Return the (X, Y) coordinate for the center point of the cell that contains the specified text.  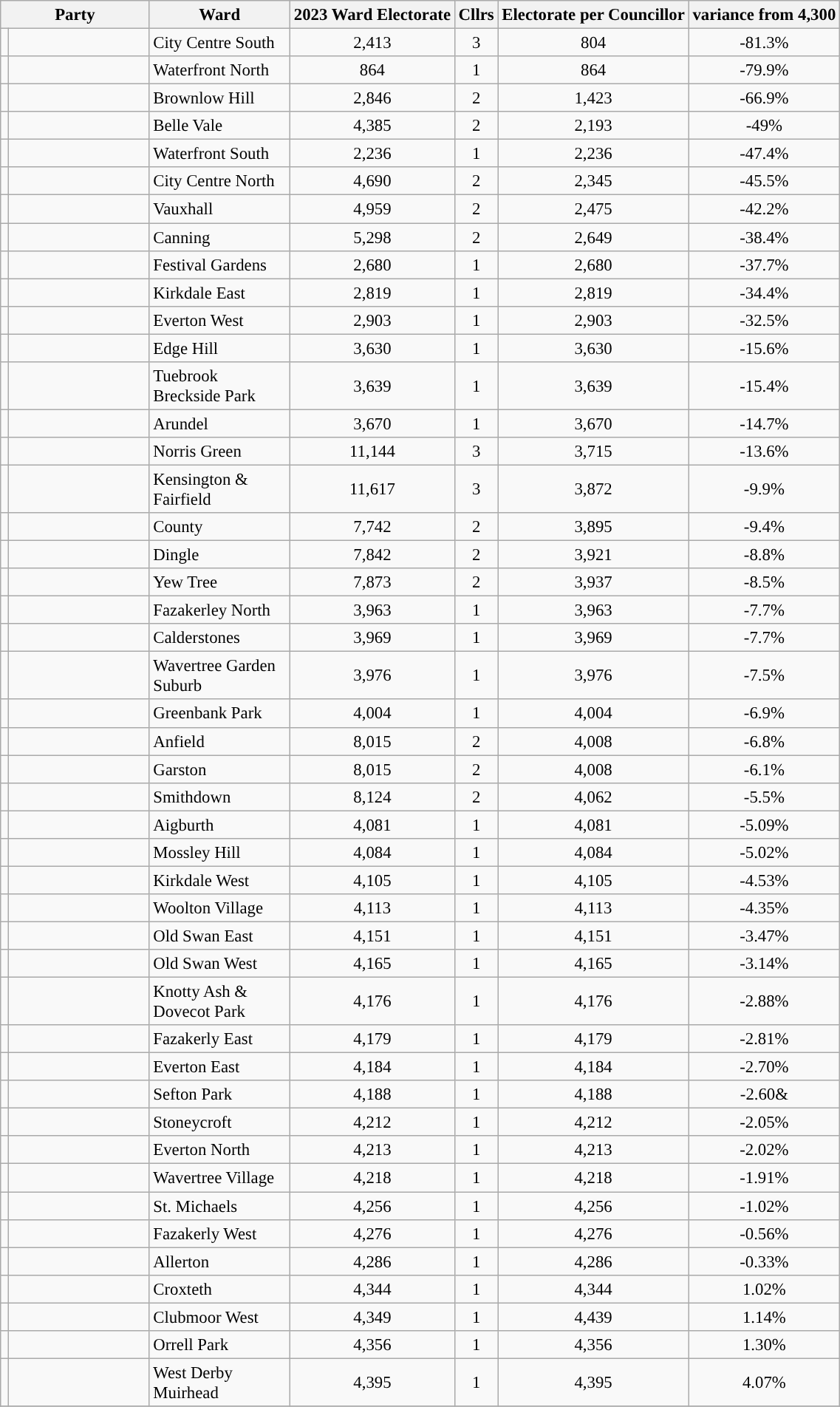
Orrell Park (220, 1345)
Belle Vale (220, 126)
-9.4% (764, 527)
Woolton Village (220, 908)
4,385 (372, 126)
West Derby Muirhead (220, 1382)
Kensington & Fairfield (220, 489)
-5.09% (764, 825)
-3.47% (764, 936)
11,144 (372, 452)
-0.56% (764, 1233)
3,872 (593, 489)
Sefton Park (220, 1094)
11,617 (372, 489)
Greenbank Park (220, 714)
4.07% (764, 1382)
-6.8% (764, 741)
-2.88% (764, 1002)
Wavertree Garden Suburb (220, 675)
Ward (220, 15)
4,349 (372, 1317)
-2.60& (764, 1094)
-45.5% (764, 181)
2,475 (593, 209)
Croxteth (220, 1289)
Kirkdale East (220, 293)
Everton North (220, 1151)
-15.6% (764, 348)
Anfield (220, 741)
-2.05% (764, 1122)
-2.81% (764, 1039)
4,062 (593, 797)
Smithdown (220, 797)
3,937 (593, 582)
Everton West (220, 320)
Clubmoor West (220, 1317)
804 (593, 43)
Old Swan West (220, 964)
Garston (220, 769)
-6.9% (764, 714)
2,193 (593, 126)
Fazakerly East (220, 1039)
Norris Green (220, 452)
-1.91% (764, 1178)
-7.5% (764, 675)
Knotty Ash & Dovecot Park (220, 1002)
3,715 (593, 452)
Waterfront North (220, 70)
2,413 (372, 43)
-15.4% (764, 386)
Festival Gardens (220, 265)
-38.4% (764, 237)
Yew Tree (220, 582)
-49% (764, 126)
-2.02% (764, 1151)
Allerton (220, 1261)
Fazakerley North (220, 610)
1.14% (764, 1317)
4,959 (372, 209)
-37.7% (764, 265)
-13.6% (764, 452)
-9.9% (764, 489)
-6.1% (764, 769)
Fazakerly West (220, 1233)
-66.9% (764, 98)
variance from 4,300 (764, 15)
-4.53% (764, 880)
Everton East (220, 1067)
3,921 (593, 555)
1.02% (764, 1289)
Waterfront South (220, 154)
-3.14% (764, 964)
7,742 (372, 527)
1.30% (764, 1345)
Aigburth (220, 825)
3,895 (593, 527)
-81.3% (764, 43)
-79.9% (764, 70)
Brownlow Hill (220, 98)
2,846 (372, 98)
7,842 (372, 555)
City Centre South (220, 43)
-1.02% (764, 1206)
4,439 (593, 1317)
-42.2% (764, 209)
Old Swan East (220, 936)
Mossley Hill (220, 853)
4,690 (372, 181)
Vauxhall (220, 209)
2023 Ward Electorate (372, 15)
-8.8% (764, 555)
7,873 (372, 582)
Electorate per Councillor (593, 15)
2,345 (593, 181)
Dingle (220, 555)
-32.5% (764, 320)
-4.35% (764, 908)
-34.4% (764, 293)
Stoneycroft (220, 1122)
Canning (220, 237)
Arundel (220, 423)
2,649 (593, 237)
Party (75, 15)
-14.7% (764, 423)
8,124 (372, 797)
-8.5% (764, 582)
-47.4% (764, 154)
-5.5% (764, 797)
City Centre North (220, 181)
Edge Hill (220, 348)
County (220, 527)
-0.33% (764, 1261)
Tuebrook Breckside Park (220, 386)
1,423 (593, 98)
Cllrs (476, 15)
Calderstones (220, 638)
5,298 (372, 237)
-5.02% (764, 853)
Kirkdale West (220, 880)
Wavertree Village (220, 1178)
St. Michaels (220, 1206)
-2.70% (764, 1067)
